Return (x, y) of the center of cell containing provided text 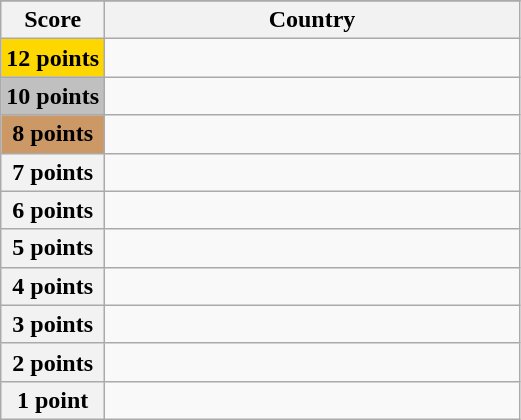
12 points (53, 58)
1 point (53, 400)
2 points (53, 362)
Country (312, 20)
5 points (53, 248)
6 points (53, 210)
7 points (53, 172)
3 points (53, 324)
Score (53, 20)
8 points (53, 134)
4 points (53, 286)
10 points (53, 96)
